Scan for the cell matching the given text and deliver its (x, y) coordinate at center. 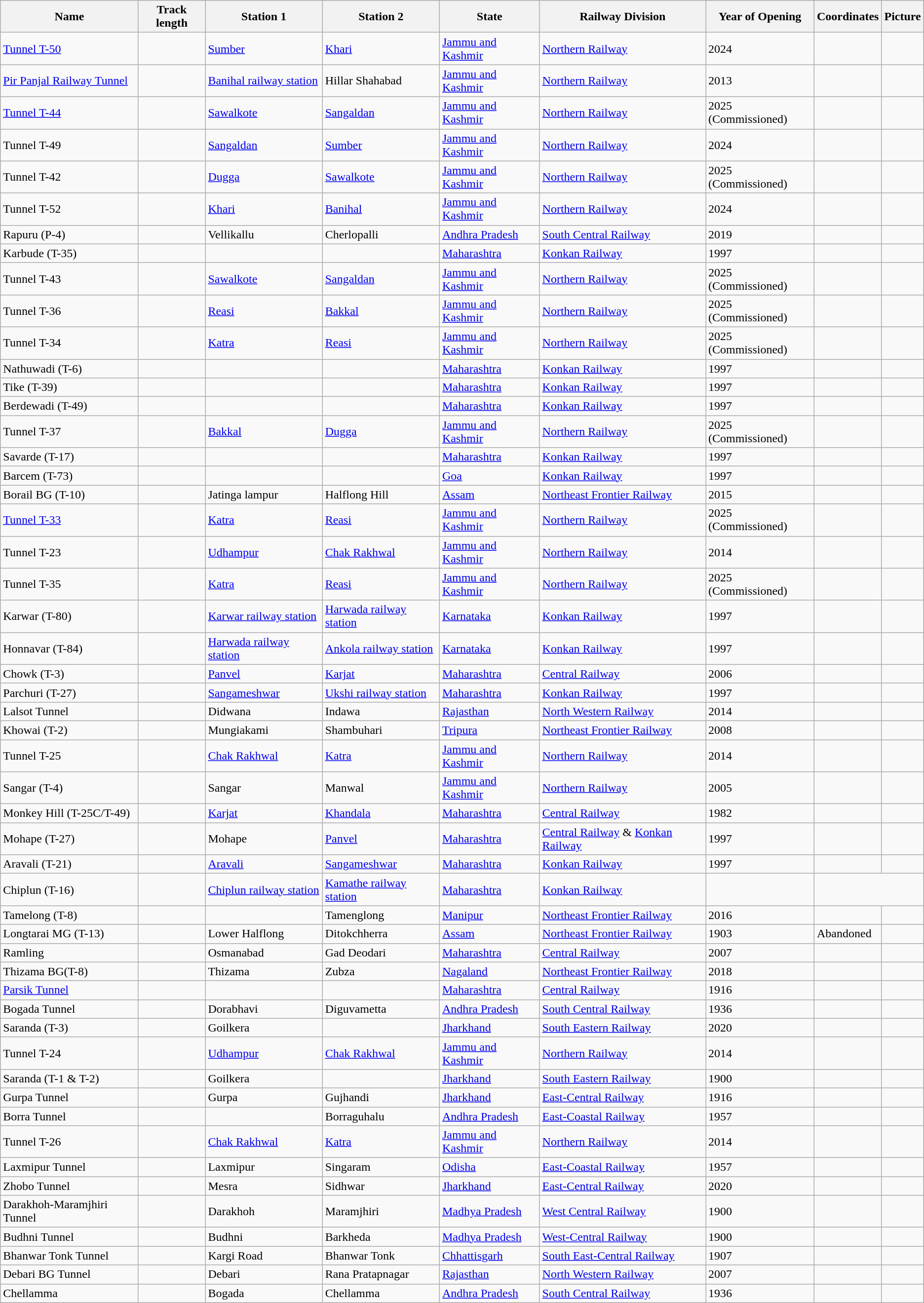
Tunnel T-33 (69, 520)
Cherlopalli (381, 234)
1982 (760, 813)
Debari BG Tunnel (69, 1274)
Abandoned (848, 934)
Tike (T-39) (69, 387)
Tunnel T-43 (69, 278)
Maramjhiri (381, 1211)
Barkheda (381, 1237)
West-Central Railway (622, 1237)
1903 (760, 934)
2006 (760, 674)
Parchuri (T-27) (69, 692)
Kamathe railway station (381, 889)
Ramling (69, 953)
Dorabhavi (264, 1009)
Budhni Tunnel (69, 1237)
Tunnel T-25 (69, 755)
Darakhoh (264, 1211)
Saranda (T-1 & T-2) (69, 1078)
Odisha (490, 1167)
Banihal (381, 209)
2008 (760, 730)
Monkey Hill (T-25C/T-49) (69, 813)
Shambuhari (381, 730)
Borra Tunnel (69, 1116)
Thizama (264, 971)
Bogada Tunnel (69, 1009)
Rana Pratapnagar (381, 1274)
Budhni (264, 1237)
Tunnel T-49 (69, 145)
Ukshi railway station (381, 692)
Vellikallu (264, 234)
Gurpa Tunnel (69, 1097)
Chowk (T-3) (69, 674)
Tunnel T-37 (69, 431)
Mohape (264, 839)
Sidhwar (381, 1186)
Karbude (T-35) (69, 253)
Picture (902, 17)
Honnavar (T-84) (69, 649)
Borraguhalu (381, 1116)
Jatinga lampur (264, 495)
Name (69, 17)
Savarde (T-17) (69, 457)
Barcem (T-73) (69, 476)
Ditokchherra (381, 934)
Lower Halflong (264, 934)
Railway Division (622, 17)
Tunnel T-52 (69, 209)
Tamenglong (381, 915)
Manwal (381, 788)
Mungiakami (264, 730)
Mesra (264, 1186)
Halflong Hill (381, 495)
Central Railway & Konkan Railway (622, 839)
Tunnel T-23 (69, 552)
Hillar Shahabad (381, 81)
Diguvametta (381, 1009)
Rapuru (P-4) (69, 234)
Tunnel T-35 (69, 584)
Mohape (T-27) (69, 839)
Tamelong (T-8) (69, 915)
Laxmipur Tunnel (69, 1167)
Khowai (T-2) (69, 730)
Gujhandi (381, 1097)
Gad Deodari (381, 953)
Tunnel T-50 (69, 48)
Banihal railway station (264, 81)
Tunnel T-24 (69, 1053)
Kargi Road (264, 1256)
Goa (490, 476)
Sangar (T-4) (69, 788)
Tunnel T-44 (69, 113)
Berdewadi (T-49) (69, 406)
Zhobo Tunnel (69, 1186)
Karwar railway station (264, 616)
Khandala (381, 813)
Tunnel T-34 (69, 343)
Thizama BG(T-8) (69, 971)
Aravali (T-21) (69, 864)
Indawa (381, 711)
Singaram (381, 1167)
Tunnel T-26 (69, 1142)
Laxmipur (264, 1167)
Osmanabad (264, 953)
State (490, 17)
Bogada (264, 1293)
Tripura (490, 730)
South East-Central Railway (622, 1256)
Chiplun (T-16) (69, 889)
Aravali (264, 864)
Zubza (381, 971)
Debari (264, 1274)
Lalsot Tunnel (69, 711)
West Central Railway (622, 1211)
Parsik Tunnel (69, 990)
2015 (760, 495)
Didwana (264, 711)
Bhanwar Tonk (381, 1256)
Manipur (490, 915)
Karwar (T-80) (69, 616)
Tunnel T-36 (69, 311)
Track length (172, 17)
Coordinates (848, 17)
Darakhoh-Maramjhiri Tunnel (69, 1211)
Longtarai MG (T-13) (69, 934)
Tunnel T-42 (69, 177)
Chiplun railway station (264, 889)
Borail BG (T-10) (69, 495)
Station 1 (264, 17)
Year of Opening (760, 17)
Ankola railway station (381, 649)
Pir Panjal Railway Tunnel (69, 81)
2018 (760, 971)
1907 (760, 1256)
2016 (760, 915)
Gurpa (264, 1097)
Nagaland (490, 971)
Station 2 (381, 17)
2013 (760, 81)
Nathuwadi (T-6) (69, 369)
Sangar (264, 788)
2019 (760, 234)
2005 (760, 788)
Bhanwar Tonk Tunnel (69, 1256)
Saranda (T-3) (69, 1028)
Chhattisgarh (490, 1256)
